Capture the cell that displays the provided text and extract its [X, Y] central coordinate. 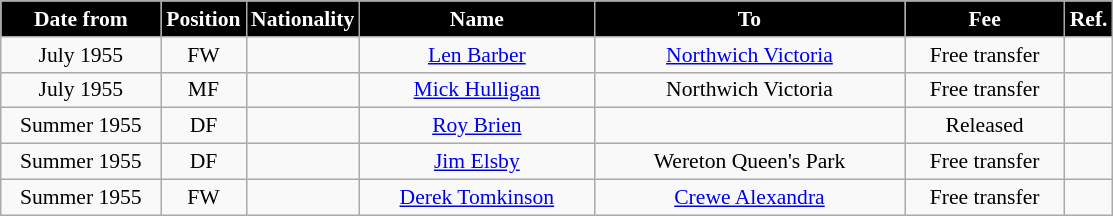
Derek Tomkinson [476, 197]
MF [204, 90]
Jim Elsby [476, 162]
Crewe Alexandra [749, 197]
Roy Brien [476, 126]
Fee [985, 19]
Date from [81, 19]
Name [476, 19]
Released [985, 126]
Position [204, 19]
Wereton Queen's Park [749, 162]
Nationality [302, 19]
Mick Hulligan [476, 90]
Ref. [1089, 19]
To [749, 19]
Len Barber [476, 55]
